Determine the (x, y) coordinate at the center of the cell enclosing the given text.  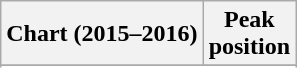
Peakposition (249, 34)
Chart (2015–2016) (102, 34)
